Search for the cell housing the specified text and yield its [X, Y] center coordinate. 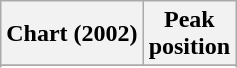
Chart (2002) [72, 34]
Peakposition [189, 34]
